Pinpoint the cell where the given text exists, returning its [x, y] midpoint coordinate. 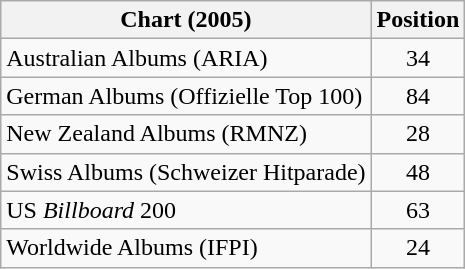
Chart (2005) [186, 20]
24 [418, 248]
48 [418, 172]
84 [418, 96]
63 [418, 210]
Australian Albums (ARIA) [186, 58]
German Albums (Offizielle Top 100) [186, 96]
US Billboard 200 [186, 210]
34 [418, 58]
Worldwide Albums (IFPI) [186, 248]
Swiss Albums (Schweizer Hitparade) [186, 172]
28 [418, 134]
Position [418, 20]
New Zealand Albums (RMNZ) [186, 134]
